Provide the [x, y] coordinate of the cell's center where the given text is located.  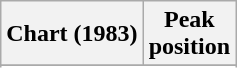
Chart (1983) [72, 34]
Peak position [189, 34]
